Search for the cell housing the specified text and yield its [x, y] center coordinate. 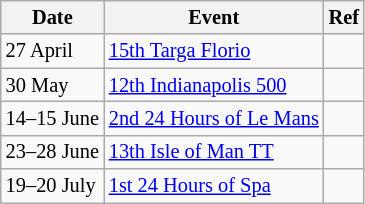
15th Targa Florio [214, 51]
2nd 24 Hours of Le Mans [214, 118]
27 April [52, 51]
Event [214, 17]
Ref [344, 17]
Date [52, 17]
19–20 July [52, 186]
23–28 June [52, 152]
13th Isle of Man TT [214, 152]
12th Indianapolis 500 [214, 85]
1st 24 Hours of Spa [214, 186]
30 May [52, 85]
14–15 June [52, 118]
